Search for the cell housing the specified text and yield its [X, Y] center coordinate. 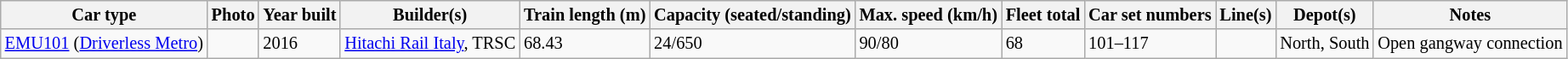
Builder(s) [430, 15]
Capacity (seated/standing) [752, 15]
Fleet total [1042, 15]
Year built [299, 15]
Max. speed (km/h) [929, 15]
North, South [1325, 44]
Train length (m) [585, 15]
Photo [233, 15]
68.43 [585, 44]
24/650 [752, 44]
68 [1042, 44]
Car set numbers [1150, 15]
101–117 [1150, 44]
Depot(s) [1325, 15]
Open gangway connection [1469, 44]
2016 [299, 44]
Line(s) [1247, 15]
Hitachi Rail Italy, TRSC [430, 44]
EMU101 (Driverless Metro) [104, 44]
Car type [104, 15]
90/80 [929, 44]
Notes [1469, 15]
